Search for the cell housing the specified text and yield its (X, Y) center coordinate. 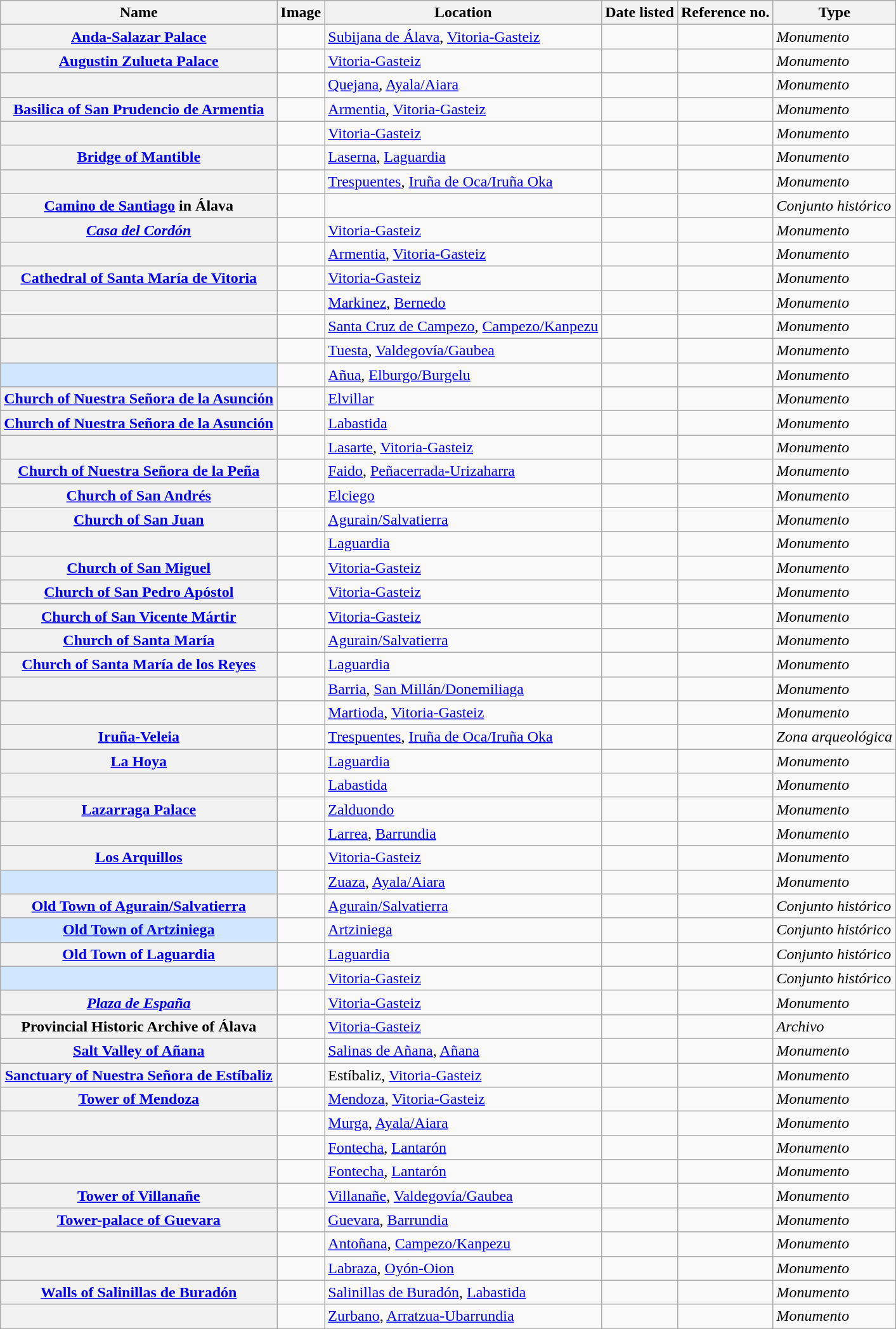
Zalduondo (463, 809)
Location (463, 13)
Elciego (463, 495)
Santa Cruz de Campezo, Campezo/Kanpezu (463, 327)
Iruña-Veleia (139, 737)
Old Town of Agurain/Salvatierra (139, 906)
Bridge of Mantible (139, 157)
Casa del Cordón (139, 230)
Tower of Mendoza (139, 1099)
Plaza de España (139, 1002)
Name (139, 13)
Lazarraga Palace (139, 809)
Date listed (640, 13)
Elvillar (463, 399)
Zona arqueológica (834, 737)
Cathedral of Santa María de Vitoria (139, 278)
Church of Santa María de los Reyes (139, 664)
Sanctuary of Nuestra Señora de Estíbaliz (139, 1075)
Artziniega (463, 930)
Anda-Salazar Palace (139, 37)
Tuesta, Valdegovía/Gaubea (463, 351)
Zurbano, Arratzua-Ubarrundia (463, 1316)
Archivo (834, 1026)
Salt Valley of Añana (139, 1051)
Old Town of Artziniega (139, 930)
Image (301, 13)
Walls of Salinillas de Buradón (139, 1292)
Church of San Pedro Apóstol (139, 592)
Quejana, Ayala/Aiara (463, 85)
Faido, Peñacerrada-Urizaharra (463, 471)
Estíbaliz, Vitoria-Gasteiz (463, 1075)
La Hoya (139, 761)
Guevara, Barrundia (463, 1220)
Provincial Historic Archive of Álava (139, 1026)
Camino de Santiago in Álava (139, 206)
Church of Nuestra Señora de la Peña (139, 471)
Church of San Vicente Mártir (139, 616)
Salinillas de Buradón, Labastida (463, 1292)
Church of San Miguel (139, 568)
Barria, San Millán/Donemiliaga (463, 688)
Augustin Zulueta Palace (139, 61)
Martioda, Vitoria-Gasteiz (463, 713)
Type (834, 13)
Church of Santa María (139, 640)
Mendoza, Vitoria-Gasteiz (463, 1099)
Zuaza, Ayala/Aiara (463, 882)
Larrea, Barrundia (463, 834)
Basilica of San Prudencio de Armentia (139, 109)
Tower of Villanañe (139, 1196)
Tower-palace of Guevara (139, 1220)
Labraza, Oyón-Oion (463, 1268)
Church of San Juan (139, 520)
Lasarte, Vitoria-Gasteiz (463, 447)
Salinas de Añana, Añana (463, 1051)
Reference no. (725, 13)
Murga, Ayala/Aiara (463, 1123)
Old Town of Laguardia (139, 954)
Villanañe, Valdegovía/Gaubea (463, 1196)
Laserna, Laguardia (463, 157)
Church of San Andrés (139, 495)
Markinez, Bernedo (463, 303)
Antoñana, Campezo/Kanpezu (463, 1244)
Los Arquillos (139, 858)
Subijana de Álava, Vitoria-Gasteiz (463, 37)
Añua, Elburgo/Burgelu (463, 375)
